Return the [X, Y] coordinate for the center point of the cell that contains the specified text.  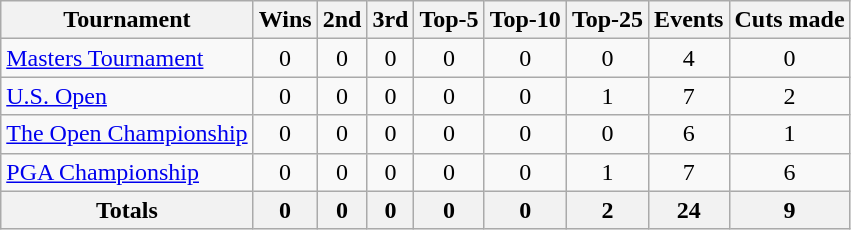
PGA Championship [127, 172]
Totals [127, 210]
Events [689, 20]
Masters Tournament [127, 58]
Tournament [127, 20]
The Open Championship [127, 134]
2nd [342, 20]
Wins [285, 20]
Top-5 [449, 20]
9 [790, 210]
U.S. Open [127, 96]
4 [689, 58]
Top-10 [525, 20]
Top-25 [607, 20]
Cuts made [790, 20]
24 [689, 210]
3rd [390, 20]
